Return (x, y) of the center of cell containing provided text 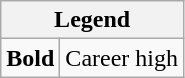
Bold (30, 58)
Legend (92, 20)
Career high (122, 58)
